Capture the cell that displays the provided text and extract its (x, y) central coordinate. 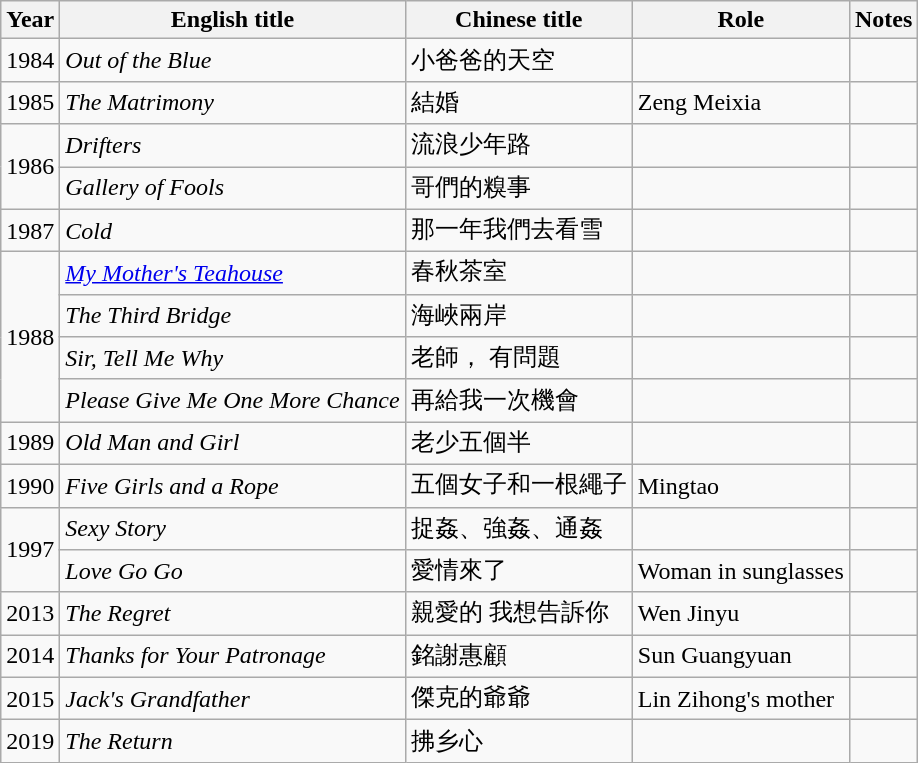
傑克的爺爺 (518, 698)
The Matrimony (232, 102)
Role (740, 20)
My Mother's Teahouse (232, 274)
Cold (232, 230)
1997 (30, 550)
Gallery of Fools (232, 188)
Love Go Go (232, 572)
Chinese title (518, 20)
1984 (30, 60)
春秋茶室 (518, 274)
English title (232, 20)
1986 (30, 166)
五個女子和一根繩子 (518, 486)
Mingtao (740, 486)
Zeng Meixia (740, 102)
銘謝惠顧 (518, 656)
2013 (30, 614)
Thanks for Your Patronage (232, 656)
Sun Guangyuan (740, 656)
Five Girls and a Rope (232, 486)
Wen Jinyu (740, 614)
The Regret (232, 614)
1989 (30, 444)
2019 (30, 742)
1988 (30, 337)
Old Man and Girl (232, 444)
Sir, Tell Me Why (232, 358)
Jack's Grandfather (232, 698)
那一年我們去看雪 (518, 230)
愛情來了 (518, 572)
Year (30, 20)
Woman in sunglasses (740, 572)
流浪少年路 (518, 146)
2015 (30, 698)
親愛的 我想告訴你 (518, 614)
捉姦、強姦、通姦 (518, 528)
再給我一次機會 (518, 400)
小爸爸的天空 (518, 60)
Out of the Blue (232, 60)
海峽兩岸 (518, 316)
Drifters (232, 146)
The Return (232, 742)
Sexy Story (232, 528)
Please Give Me One More Chance (232, 400)
拂乡心 (518, 742)
Notes (883, 20)
The Third Bridge (232, 316)
老師， 有問題 (518, 358)
Lin Zihong's mother (740, 698)
1987 (30, 230)
2014 (30, 656)
1990 (30, 486)
老少五個半 (518, 444)
結婚 (518, 102)
哥們的糗事 (518, 188)
1985 (30, 102)
